Return [x, y] of the center of cell containing provided text 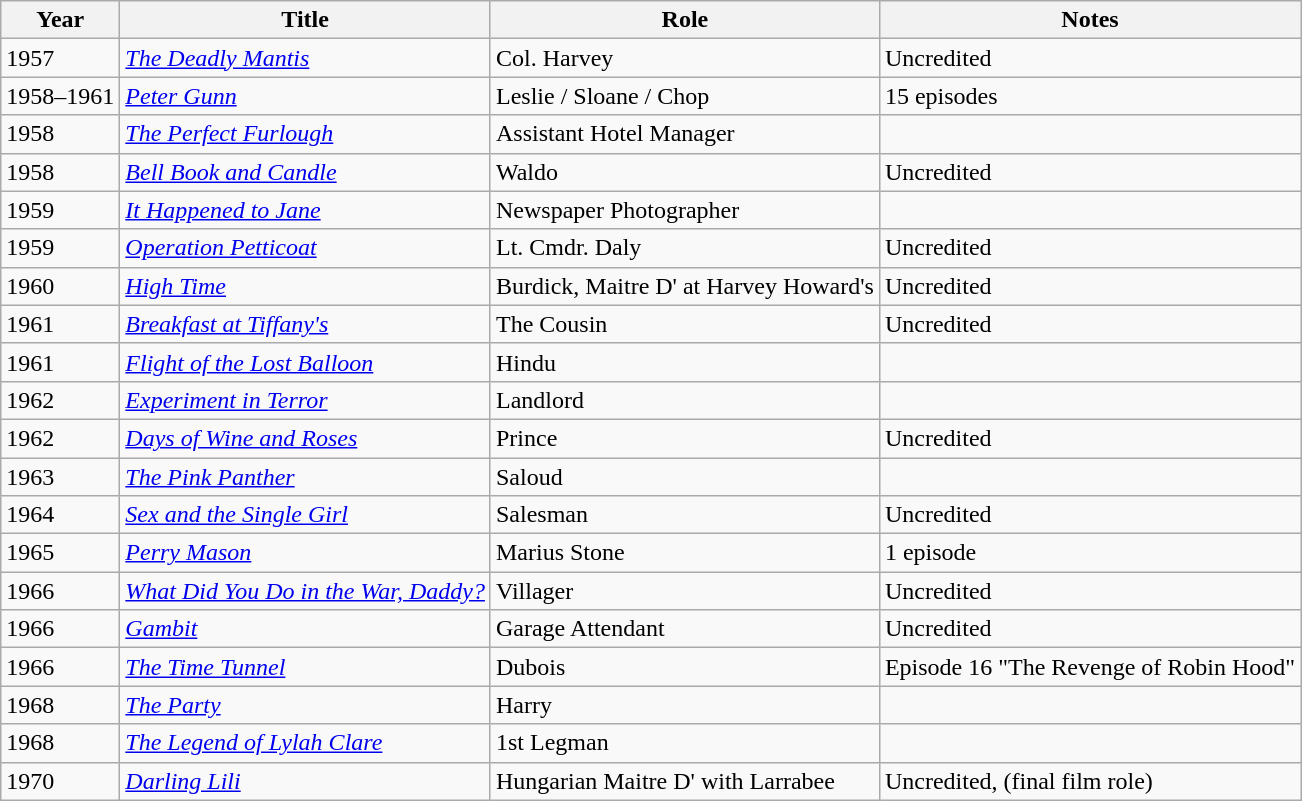
High Time [306, 286]
Experiment in Terror [306, 400]
Flight of the Lost Balloon [306, 362]
Assistant Hotel Manager [684, 134]
1957 [60, 58]
Marius Stone [684, 553]
What Did You Do in the War, Daddy? [306, 591]
The Cousin [684, 324]
Uncredited, (final film role) [1090, 781]
Breakfast at Tiffany's [306, 324]
Col. Harvey [684, 58]
1960 [60, 286]
1 episode [1090, 553]
The Legend of Lylah Clare [306, 743]
1958–1961 [60, 96]
Darling Lili [306, 781]
The Time Tunnel [306, 667]
15 episodes [1090, 96]
Leslie / Sloane / Chop [684, 96]
Salesman [684, 515]
Newspaper Photographer [684, 210]
Harry [684, 705]
Lt. Cmdr. Daly [684, 248]
Bell Book and Candle [306, 172]
1963 [60, 477]
Perry Mason [306, 553]
Role [684, 20]
Episode 16 "The Revenge of Robin Hood" [1090, 667]
Prince [684, 438]
Operation Petticoat [306, 248]
Hungarian Maitre D' with Larrabee [684, 781]
Landlord [684, 400]
Saloud [684, 477]
Garage Attendant [684, 629]
1964 [60, 515]
The Party [306, 705]
1st Legman [684, 743]
1965 [60, 553]
Waldo [684, 172]
The Deadly Mantis [306, 58]
The Pink Panther [306, 477]
Notes [1090, 20]
Burdick, Maitre D' at Harvey Howard's [684, 286]
Villager [684, 591]
Days of Wine and Roses [306, 438]
Gambit [306, 629]
Peter Gunn [306, 96]
It Happened to Jane [306, 210]
The Perfect Furlough [306, 134]
1970 [60, 781]
Dubois [684, 667]
Year [60, 20]
Sex and the Single Girl [306, 515]
Hindu [684, 362]
Title [306, 20]
